Return the (x, y) coordinate for the center point of the cell that contains the specified text.  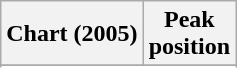
Peak position (189, 34)
Chart (2005) (72, 34)
